Capture the cell that displays the provided text and extract its [x, y] central coordinate. 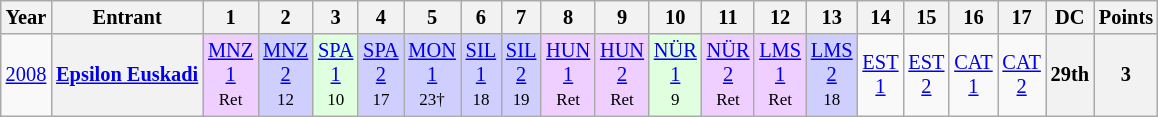
12 [780, 17]
MON123† [432, 75]
MNZ212 [286, 75]
CAT1 [973, 75]
NÜR2Ret [728, 75]
Year [26, 17]
2 [286, 17]
CAT2 [1022, 75]
EST1 [881, 75]
SIL118 [481, 75]
SIL219 [521, 75]
11 [728, 17]
29th [1070, 75]
Epsilon Euskadi [127, 75]
1 [230, 17]
10 [676, 17]
7 [521, 17]
17 [1022, 17]
15 [926, 17]
9 [622, 17]
Entrant [127, 17]
Points [1126, 17]
HUN1Ret [568, 75]
16 [973, 17]
LMS1Ret [780, 75]
5 [432, 17]
4 [380, 17]
2008 [26, 75]
EST2 [926, 75]
13 [832, 17]
MNZ1Ret [230, 75]
LMS218 [832, 75]
NÜR19 [676, 75]
HUN2Ret [622, 75]
6 [481, 17]
14 [881, 17]
DC [1070, 17]
8 [568, 17]
SPA110 [336, 75]
SPA217 [380, 75]
